Detect which cell encompasses the target text, then output its (x, y) center coordinate. 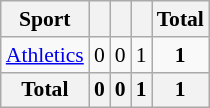
Sport (45, 19)
Athletics (45, 55)
